Provide the (x, y) coordinate of the cell's center where the given text is located.  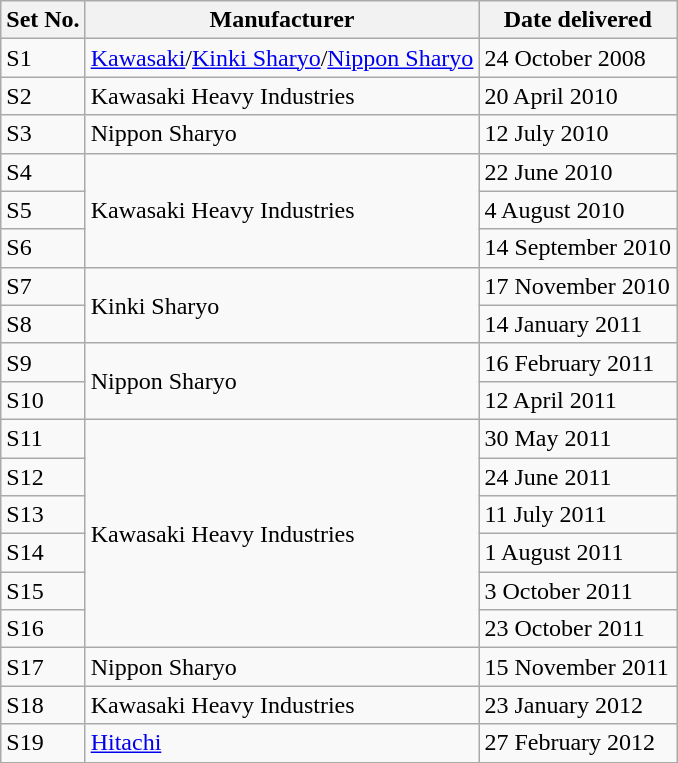
14 September 2010 (578, 248)
S7 (43, 286)
S17 (43, 667)
Date delivered (578, 20)
S15 (43, 591)
S4 (43, 172)
22 June 2010 (578, 172)
S1 (43, 58)
S2 (43, 96)
S12 (43, 477)
12 April 2011 (578, 400)
S14 (43, 553)
20 April 2010 (578, 96)
Hitachi (282, 743)
14 January 2011 (578, 324)
4 August 2010 (578, 210)
Kawasaki/Kinki Sharyo/Nippon Sharyo (282, 58)
12 July 2010 (578, 134)
1 August 2011 (578, 553)
S10 (43, 400)
S16 (43, 629)
S11 (43, 438)
Kinki Sharyo (282, 305)
S19 (43, 743)
Set No. (43, 20)
S13 (43, 515)
15 November 2011 (578, 667)
S8 (43, 324)
11 July 2011 (578, 515)
17 November 2010 (578, 286)
24 June 2011 (578, 477)
3 October 2011 (578, 591)
S6 (43, 248)
S9 (43, 362)
S18 (43, 705)
30 May 2011 (578, 438)
16 February 2011 (578, 362)
23 January 2012 (578, 705)
24 October 2008 (578, 58)
27 February 2012 (578, 743)
S5 (43, 210)
23 October 2011 (578, 629)
S3 (43, 134)
Manufacturer (282, 20)
